Identify which cell holds the provided text, then report its (X, Y) central coordinate. 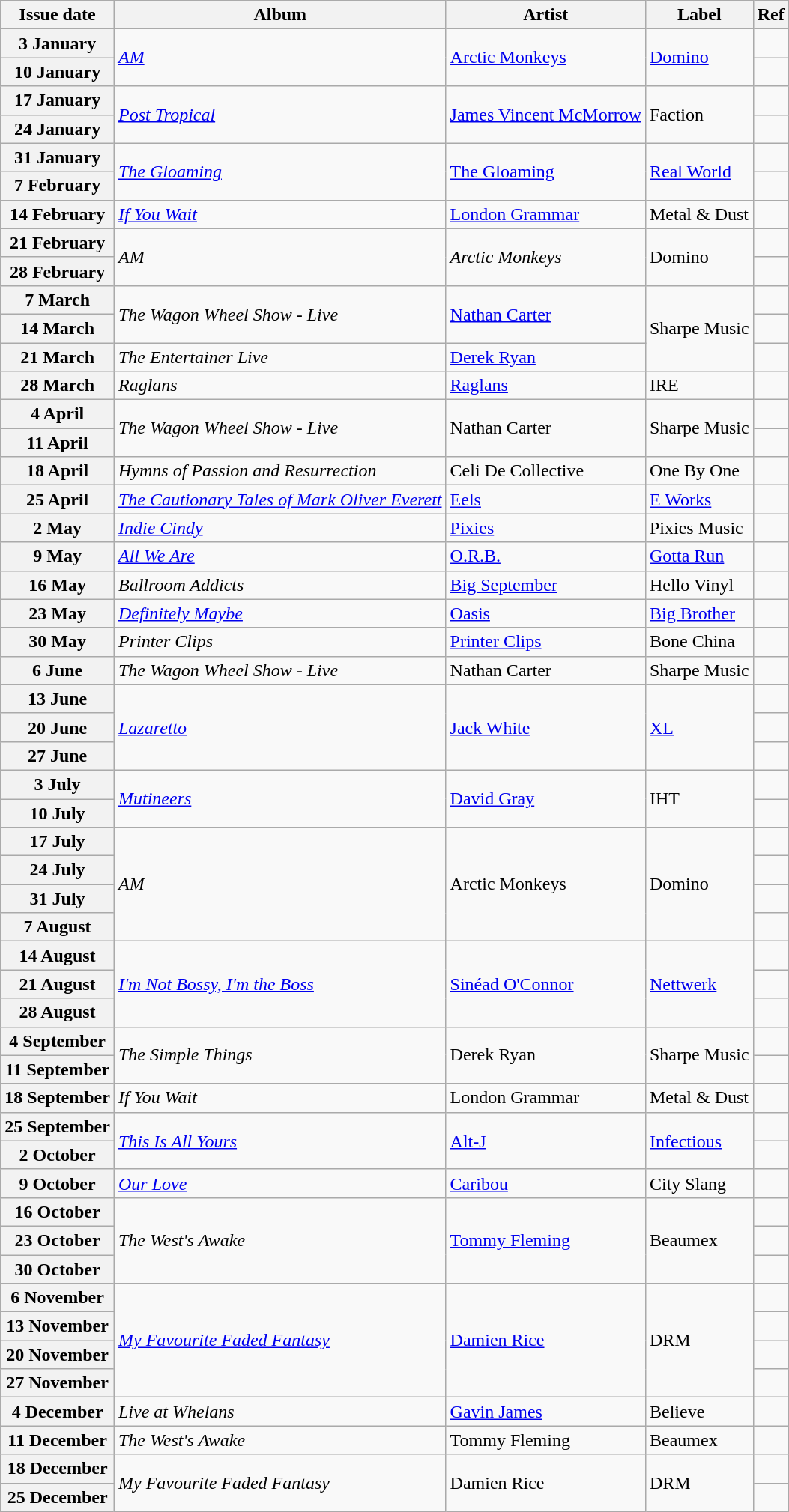
14 August (58, 956)
21 August (58, 984)
Pixies (545, 528)
Indie Cindy (280, 528)
25 April (58, 500)
Alt-J (545, 1141)
Faction (699, 115)
James Vincent McMorrow (545, 115)
Hymns of Passion and Resurrection (280, 471)
23 May (58, 613)
14 March (58, 328)
Our Love (280, 1183)
Eels (545, 500)
Caribou (545, 1183)
25 December (58, 1497)
17 January (58, 100)
This Is All Yours (280, 1141)
16 May (58, 585)
30 May (58, 642)
4 April (58, 414)
Gavin James (545, 1412)
The Simple Things (280, 1055)
25 September (58, 1126)
2 May (58, 528)
18 September (58, 1098)
11 September (58, 1069)
17 July (58, 842)
28 March (58, 386)
I'm Not Bossy, I'm the Boss (280, 984)
7 August (58, 927)
Artist (545, 15)
Mutineers (280, 798)
XL (699, 727)
28 August (58, 1012)
The Entertainer Live (280, 357)
IRE (699, 386)
21 March (58, 357)
14 February (58, 214)
Hello Vinyl (699, 585)
David Gray (545, 798)
Label (699, 15)
Oasis (545, 613)
21 February (58, 243)
18 April (58, 471)
30 October (58, 1269)
20 June (58, 727)
31 January (58, 157)
23 October (58, 1240)
27 June (58, 756)
Ballroom Addicts (280, 585)
4 September (58, 1041)
Post Tropical (280, 115)
Definitely Maybe (280, 613)
6 June (58, 670)
E Works (699, 500)
9 May (58, 556)
Big September (545, 585)
2 October (58, 1155)
Sinéad O'Connor (545, 984)
IHT (699, 798)
O.R.B. (545, 556)
Album (280, 15)
All We Are (280, 556)
The Cautionary Tales of Mark Oliver Everett (280, 500)
24 July (58, 870)
10 January (58, 72)
Infectious (699, 1141)
10 July (58, 813)
3 January (58, 43)
4 December (58, 1412)
Ref (770, 15)
7 March (58, 300)
Real World (699, 171)
13 June (58, 699)
Live at Whelans (280, 1412)
Issue date (58, 15)
6 November (58, 1298)
27 November (58, 1383)
Pixies Music (699, 528)
One By One (699, 471)
28 February (58, 271)
Celi De Collective (545, 471)
20 November (58, 1355)
18 December (58, 1469)
Big Brother (699, 613)
11 December (58, 1440)
24 January (58, 129)
31 July (58, 899)
13 November (58, 1326)
9 October (58, 1183)
Lazaretto (280, 727)
Bone China (699, 642)
City Slang (699, 1183)
16 October (58, 1212)
Believe (699, 1412)
11 April (58, 443)
Gotta Run (699, 556)
7 February (58, 186)
Nettwerk (699, 984)
3 July (58, 784)
Jack White (545, 727)
